For the text-containing cell, return its midpoint in (x, y) coordinate format. 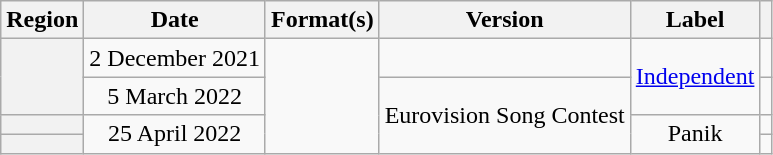
Version (504, 20)
2 December 2021 (175, 58)
Region (42, 20)
Panik (695, 134)
5 March 2022 (175, 96)
Eurovision Song Contest (504, 115)
Independent (695, 77)
Label (695, 20)
Date (175, 20)
25 April 2022 (175, 134)
Format(s) (322, 20)
